Return [X, Y] of the center of cell containing provided text 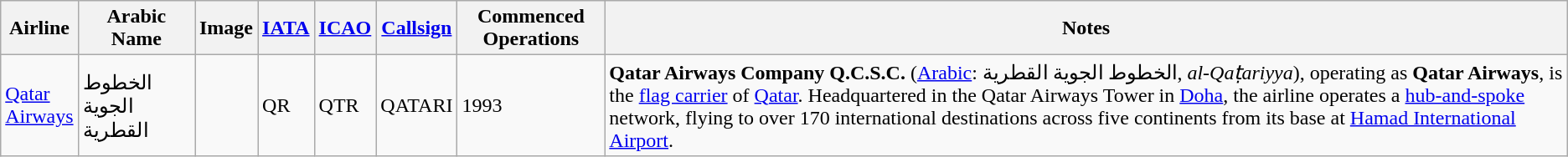
Notes [1086, 28]
ICAO [345, 28]
Callsign [417, 28]
Commenced Operations [531, 28]
IATA [286, 28]
1993 [531, 105]
Arabic Name [136, 28]
الخطوط الجوية القطرية [136, 105]
Airline [39, 28]
Image [226, 28]
QR [286, 105]
QatarAirways [39, 105]
QATARI [417, 105]
QTR [345, 105]
